Identify which cell holds the provided text, then report its (x, y) central coordinate. 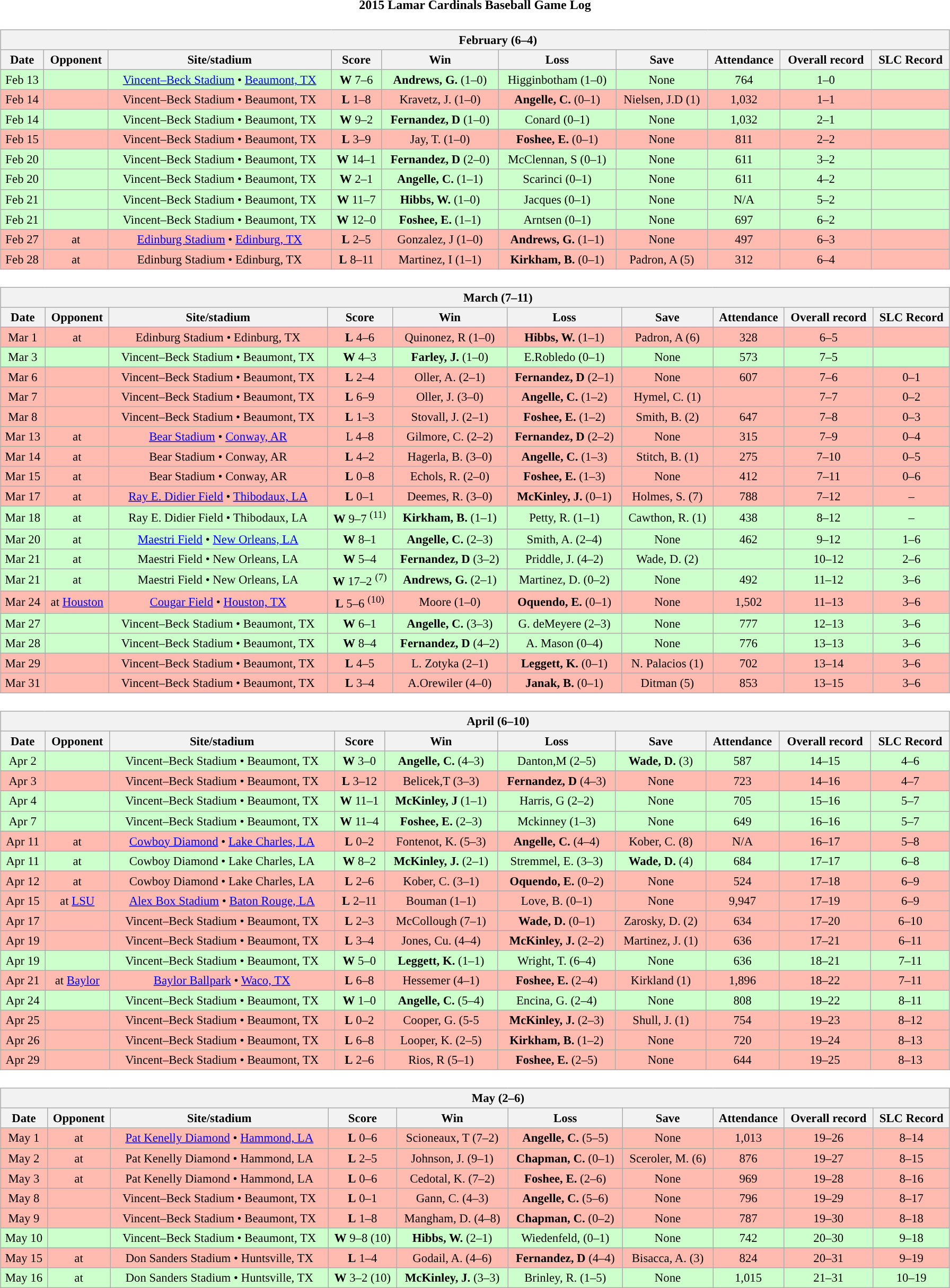
Kirkham, B. (1–2) (557, 1040)
16–16 (825, 821)
8–14 (911, 1138)
McCollough (7–1) (441, 921)
Bouman (1–1) (441, 901)
Foshee, E. (2–6) (565, 1178)
Priddle, J. (4–2) (564, 559)
Mar 3 (23, 357)
Mar 14 (23, 457)
Apr 15 (23, 901)
Ditman (5) (667, 683)
L 6–9 (359, 397)
Foshee, E. (0–1) (557, 139)
McKinley, J. (0–1) (564, 497)
21–31 (828, 1278)
Mangham, D. (4–8) (452, 1218)
Apr 17 (23, 921)
March (7–11) (475, 297)
14–16 (825, 781)
Andrews, G. (1–0) (440, 80)
Mckinney (1–3) (557, 821)
12–13 (829, 623)
W 2–1 (356, 179)
W 1–0 (359, 1000)
W 3–2 (10) (363, 1278)
Apr 25 (23, 1020)
Mar 13 (23, 437)
8–15 (911, 1158)
492 (749, 580)
Fernandez, D (1–0) (440, 120)
7–6 (829, 377)
Angelle, C. (4–4) (557, 841)
11–12 (829, 580)
L 4–2 (359, 457)
1–0 (826, 80)
1,502 (749, 602)
Apr 3 (23, 781)
W 4–3 (359, 357)
19–24 (825, 1040)
Padron, A (6) (667, 337)
Foshee, E. (2–5) (557, 1060)
573 (749, 357)
6–5 (829, 337)
Jay, T. (1–0) (440, 139)
L 4–6 (359, 337)
524 (743, 881)
18–22 (825, 981)
312 (744, 259)
Wright, T. (6–4) (557, 960)
Deemes, R. (3–0) (450, 497)
W 11–7 (356, 199)
788 (749, 497)
Quinonez, R (1–0) (450, 337)
L 2–3 (359, 921)
Apr 21 (23, 981)
Smith, B. (2) (667, 417)
Foshee, E. (2–3) (441, 821)
1–6 (911, 539)
17–19 (825, 901)
Apr 12 (23, 881)
2–2 (826, 139)
Hessemer (4–1) (441, 981)
McKinley, J. (3–3) (452, 1278)
Angelle, C. (1–3) (564, 457)
5–2 (826, 199)
Andrews, G. (1–1) (557, 239)
L 0–8 (359, 477)
754 (743, 1020)
Stovall, J. (2–1) (450, 417)
328 (749, 337)
L 1–3 (359, 417)
L 2–4 (359, 377)
969 (749, 1178)
Angelle, C. (3–3) (450, 623)
5–8 (910, 841)
19–25 (825, 1060)
L 4–8 (359, 437)
19–30 (828, 1218)
796 (749, 1198)
Harris, G (2–2) (557, 801)
W 11–4 (359, 821)
N. Palacios (1) (667, 663)
808 (743, 1000)
787 (749, 1218)
14–15 (825, 761)
Mar 31 (23, 683)
497 (744, 239)
Kravetz, J. (1–0) (440, 100)
587 (743, 761)
Hibbs, W. (2–1) (452, 1238)
723 (743, 781)
McKinley, J (1–1) (441, 801)
Mar 7 (23, 397)
Looper, K. (2–5) (441, 1040)
9,947 (743, 901)
Cawthon, R. (1) (667, 517)
777 (749, 623)
Gann, C. (4–3) (452, 1198)
Mar 8 (23, 417)
0–1 (911, 377)
Oquendo, E. (0–1) (564, 602)
Mar 24 (23, 602)
684 (743, 861)
6–3 (826, 239)
L 5–6 (10) (359, 602)
4–2 (826, 179)
19–22 (825, 1000)
Hagerla, B. (3–0) (450, 457)
Oquendo, E. (0–2) (557, 881)
0–5 (911, 457)
824 (749, 1258)
Hibbs, W. (1–1) (564, 337)
9–19 (911, 1258)
at Houston (77, 602)
at Baylor (77, 981)
8–17 (911, 1198)
7–5 (829, 357)
May 9 (24, 1218)
2–6 (911, 559)
Martinez, J. (1) (661, 941)
Kober, C. (8) (661, 841)
6–11 (910, 941)
Mar 6 (23, 377)
W 6–1 (359, 623)
6–10 (910, 921)
412 (749, 477)
Oller, A. (2–1) (450, 377)
Encina, G. (2–4) (557, 1000)
6–2 (826, 219)
Mar 28 (23, 643)
1,015 (749, 1278)
13–14 (829, 663)
Hibbs, W. (1–0) (440, 199)
17–18 (825, 881)
Alex Box Stadium • Baton Rouge, LA (222, 901)
Fernandez, D (4–3) (557, 781)
3–2 (826, 160)
April (6–10) (475, 721)
W 8–4 (359, 643)
Fernandez, D (2–2) (564, 437)
W 9–8 (10) (363, 1238)
May 16 (24, 1278)
May 8 (24, 1198)
Wade, D. (4) (661, 861)
720 (743, 1040)
Mar 18 (23, 517)
Mar 15 (23, 477)
742 (749, 1238)
Fernandez, D (2–0) (440, 160)
E.Robledo (0–1) (564, 357)
Johnson, J. (9–1) (452, 1158)
Feb 28 (22, 259)
Fernandez, D (4–2) (450, 643)
7–12 (829, 497)
2–1 (826, 120)
Janak, B. (0–1) (564, 683)
853 (749, 683)
Kober, C. (3–1) (441, 881)
L 3–9 (356, 139)
438 (749, 517)
Sceroler, M. (6) (667, 1158)
19–29 (828, 1198)
11–13 (829, 602)
Godail, A. (4–6) (452, 1258)
17–17 (825, 861)
Foshee, E. (2–4) (557, 981)
Angelle, C. (5–6) (565, 1198)
Martinez, I (1–1) (440, 259)
Belicek,T (3–3) (441, 781)
Cooper, G. (5-5 (441, 1020)
18–21 (825, 960)
Angelle, C. (5–5) (565, 1138)
Apr 26 (23, 1040)
Kirkland (1) (661, 981)
462 (749, 539)
Apr 4 (23, 801)
0–4 (911, 437)
697 (744, 219)
Wade, D. (3) (661, 761)
275 (749, 457)
Mar 20 (23, 539)
McClennan, S (0–1) (557, 160)
Mar 1 (23, 337)
Fernandez, D (4–4) (565, 1258)
Angelle, C. (1–2) (564, 397)
L 4–5 (359, 663)
McKinley, J. (2–2) (557, 941)
W 17–2 (7) (359, 580)
Feb 13 (22, 80)
Gonzalez, J (1–0) (440, 239)
1,013 (749, 1138)
876 (749, 1158)
McKinley, J. (2–1) (441, 861)
G. deMeyere (2–3) (564, 623)
Foshee, E. (1–1) (440, 219)
9–18 (911, 1238)
19–23 (825, 1020)
May 10 (24, 1238)
W 7–6 (356, 80)
Love, B. (0–1) (557, 901)
10–19 (911, 1278)
Martinez, D. (0–2) (564, 580)
Bisacca, A. (3) (667, 1258)
Hymel, C. (1) (667, 397)
811 (744, 139)
10–12 (829, 559)
16–17 (825, 841)
Andrews, G. (2–1) (450, 580)
Farley, J. (1–0) (450, 357)
Feb 15 (22, 139)
20–30 (828, 1238)
Mar 29 (23, 663)
Chapman, C. (0–2) (565, 1218)
Leggett, K. (0–1) (564, 663)
Danton,M (2–5) (557, 761)
Mar 17 (23, 497)
Nielsen, J.D (1) (662, 100)
8–11 (910, 1000)
6–4 (826, 259)
Moore (1–0) (450, 602)
Apr 2 (23, 761)
6–8 (910, 861)
W 9–2 (356, 120)
Foshee, E. (1–2) (564, 417)
McKinley, J. (2–3) (557, 1020)
Apr 29 (23, 1060)
649 (743, 821)
A. Mason (0–4) (564, 643)
L 3–12 (359, 781)
Angelle, C. (5–4) (441, 1000)
7–8 (829, 417)
Stitch, B. (1) (667, 457)
0–2 (911, 397)
Cougar Field • Houston, TX (218, 602)
0–3 (911, 417)
Echols, R. (2–0) (450, 477)
8–18 (911, 1218)
Feb 27 (22, 239)
Fernandez, D (2–1) (564, 377)
Stremmel, E. (3–3) (557, 861)
W 5–0 (359, 960)
1–1 (826, 100)
L 1–4 (363, 1258)
Scarinci (0–1) (557, 179)
Angelle, C. (0–1) (557, 100)
Scioneaux, T (7–2) (452, 1138)
705 (743, 801)
19–28 (828, 1178)
Angelle, C. (4–3) (441, 761)
Angelle, C. (1–1) (440, 179)
May 1 (24, 1138)
Higginbotham (1–0) (557, 80)
Jacques (0–1) (557, 199)
7–9 (829, 437)
Wade, D. (2) (667, 559)
W 9–7 (11) (359, 517)
W 8–2 (359, 861)
4–6 (910, 761)
647 (749, 417)
9–12 (829, 539)
W 11–1 (359, 801)
13–15 (829, 683)
1,896 (743, 981)
L. Zotyka (2–1) (450, 663)
634 (743, 921)
Leggett, K. (1–1) (441, 960)
May 15 (24, 1258)
Foshee, E. (1–3) (564, 477)
17–21 (825, 941)
W 5–4 (359, 559)
4–7 (910, 781)
Padron, A (5) (662, 259)
Shull, J. (1) (661, 1020)
Wade, D. (0–1) (557, 921)
13–13 (829, 643)
Apr 7 (23, 821)
764 (744, 80)
0–6 (911, 477)
W 14–1 (356, 160)
W 12–0 (356, 219)
Brinley, R. (1–5) (565, 1278)
at LSU (77, 901)
15–16 (825, 801)
Rios, R (5–1) (441, 1060)
Kirkham, B. (1–1) (450, 517)
Zarosky, D. (2) (661, 921)
Jones, Cu. (4–4) (441, 941)
Cedotal, K. (7–2) (452, 1178)
L 2–11 (359, 901)
L 8–11 (356, 259)
Holmes, S. (7) (667, 497)
7–7 (829, 397)
Wiedenfeld, (0–1) (565, 1238)
February (6–4) (475, 40)
May (2–6) (475, 1098)
Smith, A. (2–4) (564, 539)
Gilmore, C. (2–2) (450, 437)
Arntsen (0–1) (557, 219)
644 (743, 1060)
Angelle, C. (2–3) (450, 539)
Fontenot, K. (5–3) (441, 841)
Kirkham, B. (0–1) (557, 259)
776 (749, 643)
Chapman, C. (0–1) (565, 1158)
7–10 (829, 457)
May 2 (24, 1158)
20–31 (828, 1258)
607 (749, 377)
May 3 (24, 1178)
17–20 (825, 921)
315 (749, 437)
W 8–1 (359, 539)
19–27 (828, 1158)
Oller, J. (3–0) (450, 397)
Baylor Ballpark • Waco, TX (222, 981)
8–16 (911, 1178)
Mar 27 (23, 623)
702 (749, 663)
19–26 (828, 1138)
Fernandez, D (3–2) (450, 559)
W 3–0 (359, 761)
Petty, R. (1–1) (564, 517)
Apr 24 (23, 1000)
Conard (0–1) (557, 120)
A.Orewiler (4–0) (450, 683)
